For the text-containing cell, return its midpoint in [X, Y] coordinate format. 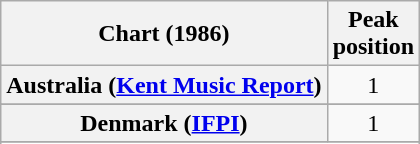
Chart (1986) [164, 34]
Denmark (IFPI) [164, 123]
Peakposition [373, 34]
Australia (Kent Music Report) [164, 85]
